Output the (X, Y) coordinate of the center of the cell containing the given text.  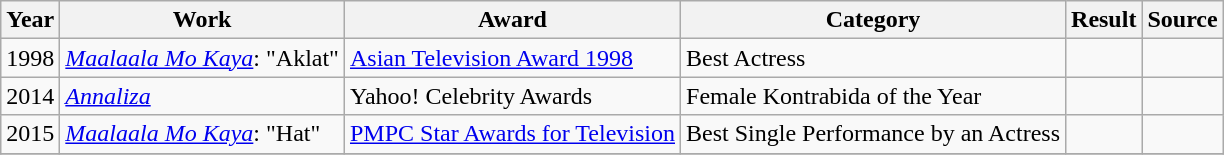
Result (1104, 20)
Source (1182, 20)
Yahoo! Celebrity Awards (512, 96)
Award (512, 20)
Work (202, 20)
Female Kontrabida of the Year (874, 96)
Maalaala Mo Kaya: "Aklat" (202, 58)
1998 (30, 58)
Annaliza (202, 96)
Year (30, 20)
2015 (30, 134)
PMPC Star Awards for Television (512, 134)
Asian Television Award 1998 (512, 58)
Category (874, 20)
2014 (30, 96)
Best Actress (874, 58)
Maalaala Mo Kaya: "Hat" (202, 134)
Best Single Performance by an Actress (874, 134)
